From the cell containing the given text, extract its center point as (X, Y) coordinate. 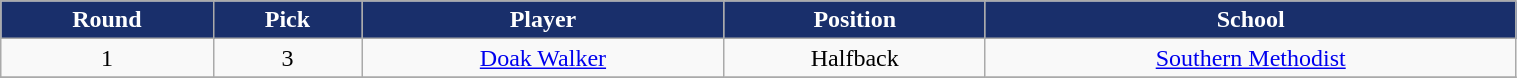
Player (543, 20)
Round (107, 20)
Pick (288, 20)
Halfback (854, 58)
School (1250, 20)
Doak Walker (543, 58)
1 (107, 58)
3 (288, 58)
Southern Methodist (1250, 58)
Position (854, 20)
